Return the [X, Y] coordinate for the center point of the cell that contains the specified text.  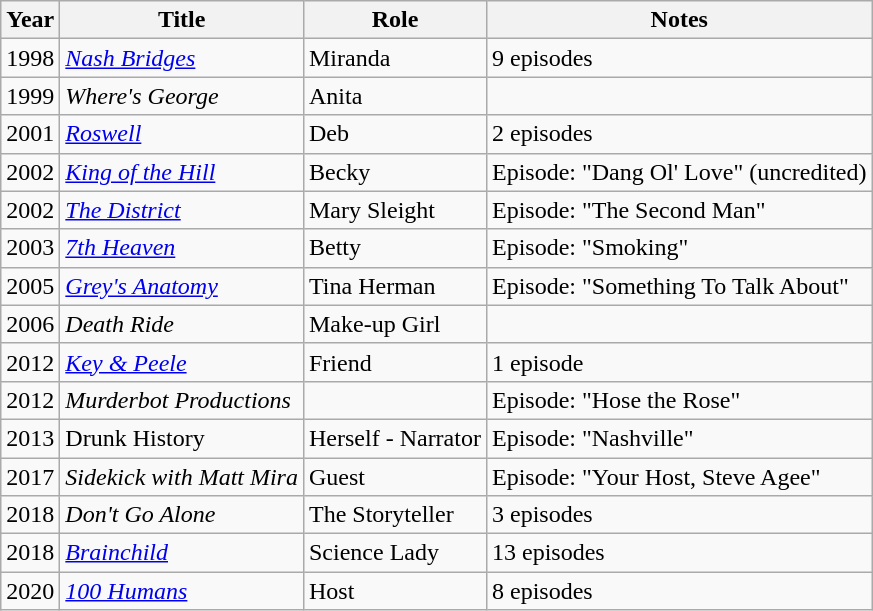
2003 [30, 248]
2013 [30, 438]
Where's George [182, 96]
1998 [30, 58]
Don't Go Alone [182, 515]
Death Ride [182, 324]
Murderbot Productions [182, 400]
Episode: "Hose the Rose" [679, 400]
Drunk History [182, 438]
Title [182, 20]
Becky [394, 172]
Make-up Girl [394, 324]
Miranda [394, 58]
100 Humans [182, 591]
Episode: "Dang Ol' Love" (uncredited) [679, 172]
Year [30, 20]
The Storyteller [394, 515]
2005 [30, 286]
3 episodes [679, 515]
Host [394, 591]
Deb [394, 134]
King of the Hill [182, 172]
1999 [30, 96]
Notes [679, 20]
Episode: "Your Host, Steve Agee" [679, 477]
The District [182, 210]
2017 [30, 477]
1 episode [679, 362]
Anita [394, 96]
Betty [394, 248]
Episode: "The Second Man" [679, 210]
Tina Herman [394, 286]
Episode: "Something To Talk About" [679, 286]
2006 [30, 324]
Grey's Anatomy [182, 286]
2 episodes [679, 134]
Mary Sleight [394, 210]
9 episodes [679, 58]
Brainchild [182, 553]
Guest [394, 477]
2001 [30, 134]
8 episodes [679, 591]
Roswell [182, 134]
Herself - Narrator [394, 438]
Role [394, 20]
Episode: "Smoking" [679, 248]
Nash Bridges [182, 58]
13 episodes [679, 553]
Key & Peele [182, 362]
Friend [394, 362]
Sidekick with Matt Mira [182, 477]
7th Heaven [182, 248]
Science Lady [394, 553]
2020 [30, 591]
Episode: "Nashville" [679, 438]
